Find where the given text appears and provide that cell's center as [x, y] coordinate. 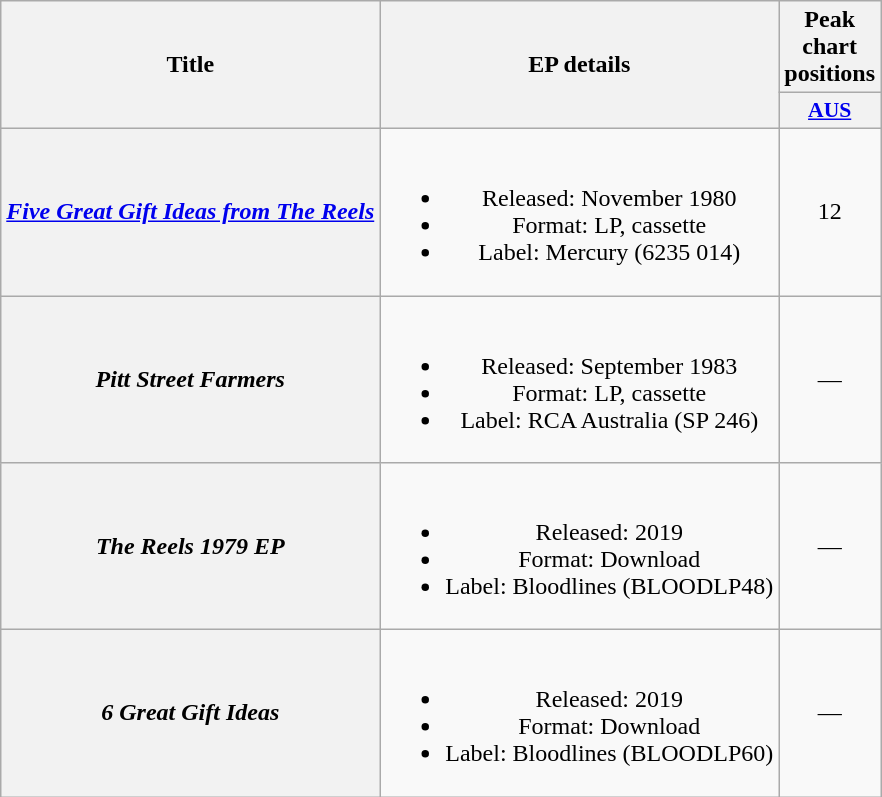
Released: 2019Format: DownloadLabel: Bloodlines (BLOODLP48) [580, 546]
Released: September 1983Format: LP, cassetteLabel: RCA Australia (SP 246) [580, 380]
Peak chart positions [830, 47]
The Reels 1979 EP [190, 546]
Released: 2019Format: DownloadLabel: Bloodlines (BLOODLP60) [580, 714]
6 Great Gift Ideas [190, 714]
AUS [830, 111]
Pitt Street Farmers [190, 380]
Five Great Gift Ideas from The Reels [190, 212]
Released: November 1980Format: LP, cassetteLabel: Mercury (6235 014) [580, 212]
EP details [580, 65]
Title [190, 65]
12 [830, 212]
